Locate the cell with the specified text and output its (X, Y) center coordinate. 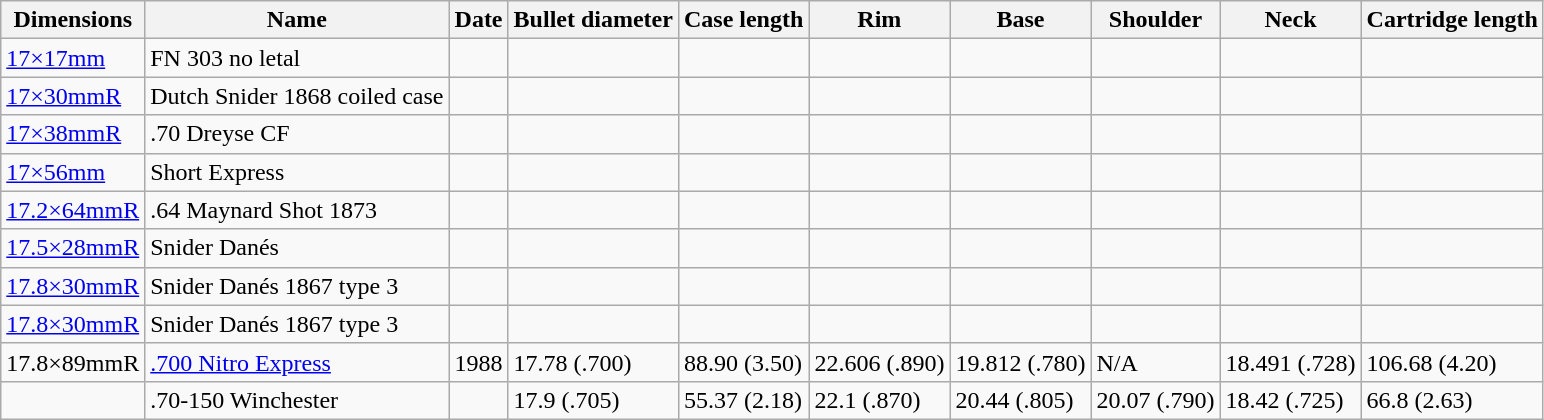
Dimensions (73, 20)
17×56mm (73, 172)
22.1 (.870) (880, 400)
20.07 (.790) (1156, 400)
Short Express (297, 172)
Dutch Snider 1868 coiled case (297, 96)
N/A (1156, 362)
17.5×28mmR (73, 248)
.64 Maynard Shot 1873 (297, 210)
1988 (478, 362)
55.37 (2.18) (743, 400)
66.8 (2.63) (1452, 400)
Base (1020, 20)
17×38mmR (73, 134)
Shoulder (1156, 20)
.70 Dreyse CF (297, 134)
17×17mm (73, 58)
17.8×89mmR (73, 362)
Name (297, 20)
17.2×64mmR (73, 210)
18.491 (.728) (1290, 362)
Case length (743, 20)
19.812 (.780) (1020, 362)
88.90 (3.50) (743, 362)
FN 303 no letal (297, 58)
Rim (880, 20)
20.44 (.805) (1020, 400)
.700 Nitro Express (297, 362)
18.42 (.725) (1290, 400)
Bullet diameter (593, 20)
22.606 (.890) (880, 362)
17.78 (.700) (593, 362)
17×30mmR (73, 96)
Date (478, 20)
Snider Danés (297, 248)
106.68 (4.20) (1452, 362)
17.9 (.705) (593, 400)
.70-150 Winchester (297, 400)
Cartridge length (1452, 20)
Neck (1290, 20)
